Pinpoint the cell where the given text exists, returning its [x, y] midpoint coordinate. 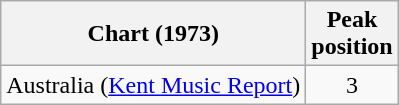
Chart (1973) [154, 34]
3 [352, 85]
Peakposition [352, 34]
Australia (Kent Music Report) [154, 85]
